Provide the [x, y] coordinate of the cell's center where the given text is located.  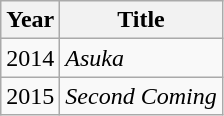
2014 [30, 58]
Asuka [141, 58]
Second Coming [141, 96]
Year [30, 20]
2015 [30, 96]
Title [141, 20]
